Capture the cell that displays the provided text and extract its (x, y) central coordinate. 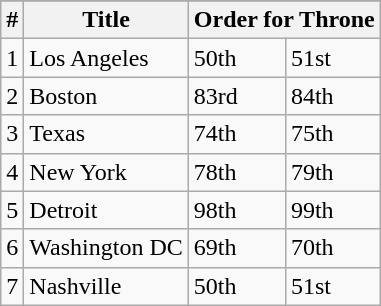
Detroit (106, 210)
Los Angeles (106, 58)
Boston (106, 96)
Washington DC (106, 248)
6 (12, 248)
2 (12, 96)
Order for Throne (284, 20)
Title (106, 20)
83rd (236, 96)
7 (12, 286)
98th (236, 210)
84th (332, 96)
# (12, 20)
5 (12, 210)
Nashville (106, 286)
78th (236, 172)
1 (12, 58)
70th (332, 248)
69th (236, 248)
79th (332, 172)
99th (332, 210)
3 (12, 134)
New York (106, 172)
Texas (106, 134)
75th (332, 134)
4 (12, 172)
74th (236, 134)
